Locate the cell with the specified text and output its [X, Y] center coordinate. 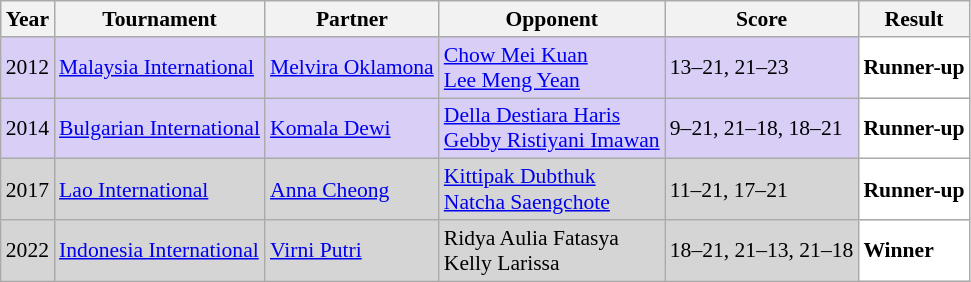
Malaysia International [160, 68]
11–21, 17–21 [762, 190]
Year [28, 19]
Melvira Oklamona [352, 68]
Ridya Aulia Fatasya Kelly Larissa [552, 250]
2014 [28, 128]
Kittipak Dubthuk Natcha Saengchote [552, 190]
Chow Mei Kuan Lee Meng Yean [552, 68]
Opponent [552, 19]
Score [762, 19]
Anna Cheong [352, 190]
Indonesia International [160, 250]
13–21, 21–23 [762, 68]
Virni Putri [352, 250]
2017 [28, 190]
Lao International [160, 190]
2022 [28, 250]
Result [914, 19]
Komala Dewi [352, 128]
Winner [914, 250]
Bulgarian International [160, 128]
18–21, 21–13, 21–18 [762, 250]
9–21, 21–18, 18–21 [762, 128]
Tournament [160, 19]
Della Destiara Haris Gebby Ristiyani Imawan [552, 128]
2012 [28, 68]
Partner [352, 19]
